From the cell containing the given text, extract its center point as [X, Y] coordinate. 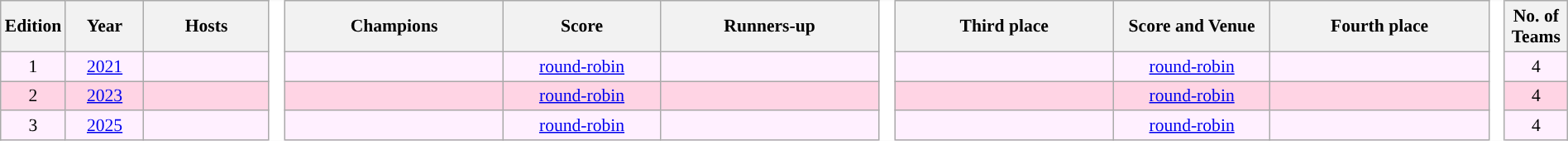
Champions [394, 27]
Hosts [207, 27]
2023 [104, 96]
1 [33, 66]
No. of Teams [1536, 27]
Year [104, 27]
3 [33, 126]
Runners-up [769, 27]
Score and Venue [1193, 27]
2 [33, 96]
2021 [104, 66]
Fourth place [1379, 27]
Third place [1004, 27]
Score [582, 27]
2025 [104, 126]
Edition [33, 27]
